Locate the cell with the specified text and output its (x, y) center coordinate. 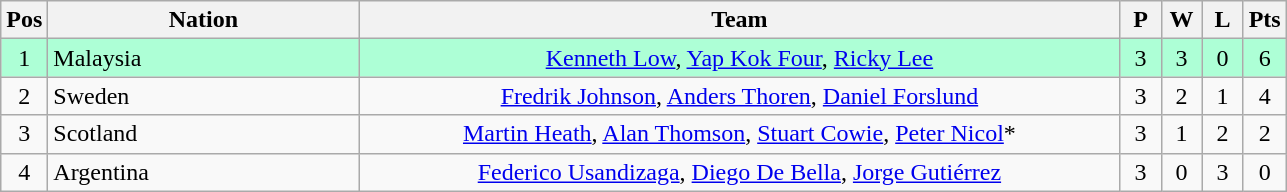
Sweden (204, 96)
Team (740, 20)
Argentina (204, 172)
Fredrik Johnson, Anders Thoren, Daniel Forslund (740, 96)
Martin Heath, Alan Thomson, Stuart Cowie, Peter Nicol* (740, 134)
P (1140, 20)
Kenneth Low, Yap Kok Four, Ricky Lee (740, 58)
Pos (24, 20)
Scotland (204, 134)
Malaysia (204, 58)
Pts (1264, 20)
Nation (204, 20)
W (1182, 20)
Federico Usandizaga, Diego De Bella, Jorge Gutiérrez (740, 172)
L (1222, 20)
6 (1264, 58)
